Detect which cell encompasses the target text, then output its [X, Y] center coordinate. 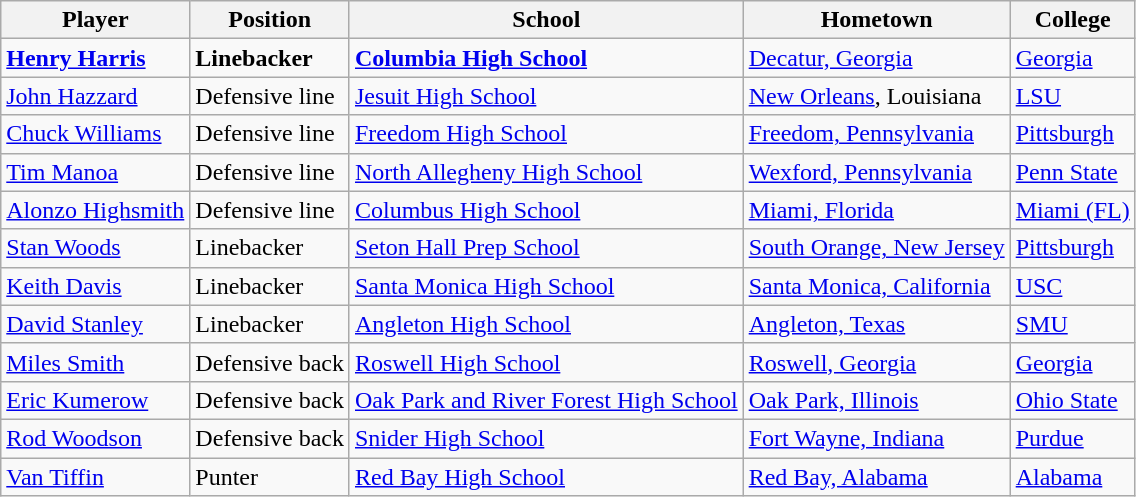
Seton Hall Prep School [546, 248]
Roswell High School [546, 362]
South Orange, New Jersey [876, 248]
Oak Park and River Forest High School [546, 400]
Stan Woods [96, 248]
Player [96, 20]
Wexford, Pennsylvania [876, 172]
Santa Monica High School [546, 286]
North Allegheny High School [546, 172]
Alabama [1072, 477]
USC [1072, 286]
LSU [1072, 96]
Punter [270, 477]
Eric Kumerow [96, 400]
Henry Harris [96, 58]
School [546, 20]
Angleton, Texas [876, 324]
Tim Manoa [96, 172]
Keith Davis [96, 286]
Alonzo Highsmith [96, 210]
Rod Woodson [96, 438]
Jesuit High School [546, 96]
Freedom, Pennsylvania [876, 134]
Angleton High School [546, 324]
Roswell, Georgia [876, 362]
Snider High School [546, 438]
Van Tiffin [96, 477]
Columbus High School [546, 210]
Hometown [876, 20]
Ohio State [1072, 400]
Red Bay High School [546, 477]
Red Bay, Alabama [876, 477]
Columbia High School [546, 58]
Penn State [1072, 172]
Freedom High School [546, 134]
Miles Smith [96, 362]
SMU [1072, 324]
Miami (FL) [1072, 210]
Chuck Williams [96, 134]
College [1072, 20]
Miami, Florida [876, 210]
Decatur, Georgia [876, 58]
Purdue [1072, 438]
David Stanley [96, 324]
Fort Wayne, Indiana [876, 438]
John Hazzard [96, 96]
New Orleans, Louisiana [876, 96]
Santa Monica, California [876, 286]
Oak Park, Illinois [876, 400]
Position [270, 20]
